Output the (x, y) coordinate of the center of the cell containing the given text.  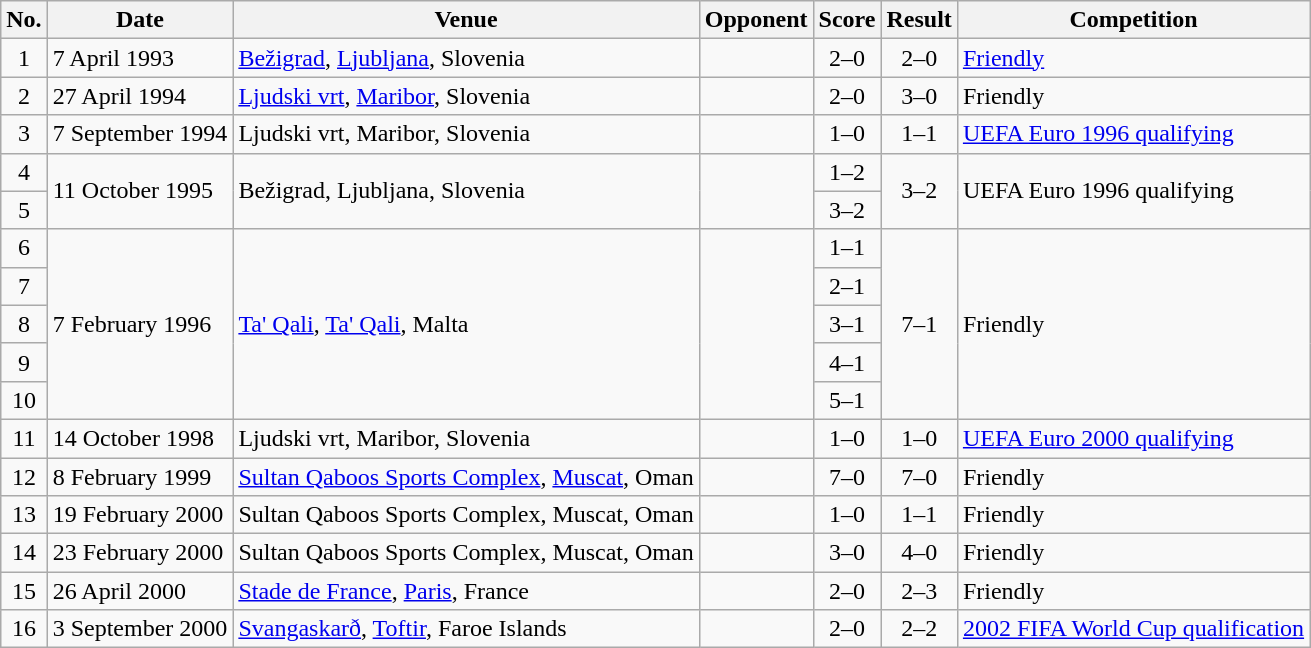
27 April 1994 (140, 96)
Ta' Qali, Ta' Qali, Malta (466, 324)
19 February 2000 (140, 515)
11 October 1995 (140, 191)
Venue (466, 20)
1 (24, 58)
14 October 1998 (140, 438)
Score (847, 20)
5 (24, 210)
Date (140, 20)
3 September 2000 (140, 629)
14 (24, 553)
No. (24, 20)
23 February 2000 (140, 553)
7 April 1993 (140, 58)
Stade de France, Paris, France (466, 591)
Svangaskarð, Toftir, Faroe Islands (466, 629)
4–1 (847, 362)
3–1 (847, 324)
Opponent (756, 20)
2–3 (919, 591)
1–2 (847, 172)
Result (919, 20)
7–1 (919, 324)
3 (24, 134)
10 (24, 400)
2–1 (847, 286)
15 (24, 591)
11 (24, 438)
UEFA Euro 2000 qualifying (1133, 438)
12 (24, 477)
2–2 (919, 629)
2 (24, 96)
2002 FIFA World Cup qualification (1133, 629)
7 September 1994 (140, 134)
6 (24, 248)
16 (24, 629)
9 (24, 362)
Competition (1133, 20)
8 February 1999 (140, 477)
5–1 (847, 400)
13 (24, 515)
4–0 (919, 553)
4 (24, 172)
8 (24, 324)
7 (24, 286)
26 April 2000 (140, 591)
7 February 1996 (140, 324)
